Identify which cell holds the provided text, then report its [x, y] central coordinate. 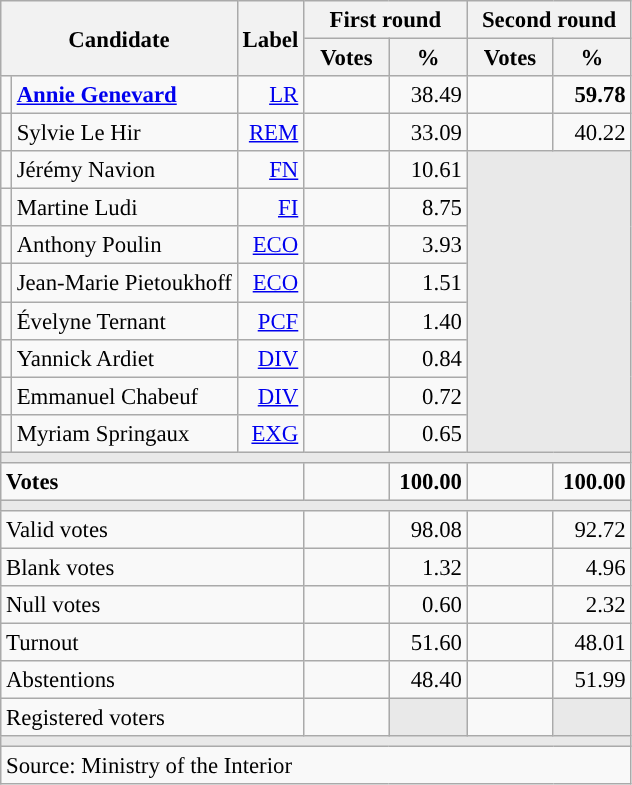
Turnout [152, 643]
Label [270, 38]
PCF [270, 321]
38.49 [428, 95]
4.96 [592, 567]
10.61 [428, 170]
0.84 [428, 358]
Jean-Marie Pietoukhoff [124, 283]
51.99 [592, 680]
Jérémy Navion [124, 170]
40.22 [592, 133]
1.51 [428, 283]
Candidate [120, 38]
LR [270, 95]
Annie Genevard [124, 95]
1.32 [428, 567]
92.72 [592, 530]
REM [270, 133]
FN [270, 170]
First round [386, 20]
1.40 [428, 321]
Sylvie Le Hir [124, 133]
48.40 [428, 680]
Second round [549, 20]
Anthony Poulin [124, 245]
Myriam Springaux [124, 433]
Yannick Ardiet [124, 358]
0.72 [428, 396]
Martine Ludi [124, 208]
2.32 [592, 605]
Registered voters [152, 718]
Abstentions [152, 680]
59.78 [592, 95]
48.01 [592, 643]
Emmanuel Chabeuf [124, 396]
33.09 [428, 133]
8.75 [428, 208]
0.65 [428, 433]
51.60 [428, 643]
0.60 [428, 605]
Valid votes [152, 530]
Évelyne Ternant [124, 321]
Source: Ministry of the Interior [316, 766]
EXG [270, 433]
98.08 [428, 530]
Null votes [152, 605]
3.93 [428, 245]
FI [270, 208]
Blank votes [152, 567]
